Return (X, Y) of the center of cell containing provided text 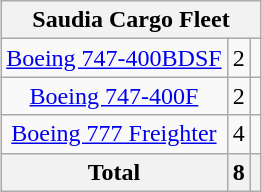
Saudia Cargo Fleet (132, 20)
4 (238, 134)
Boeing 777 Freighter (114, 134)
Boeing 747-400BDSF (114, 58)
Boeing 747-400F (114, 96)
Total (114, 172)
8 (238, 172)
